For the text-containing cell, return its midpoint in [x, y] coordinate format. 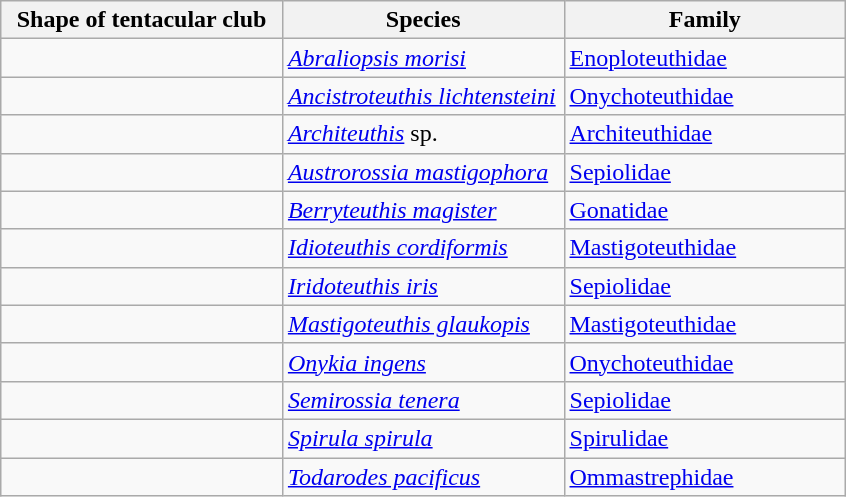
Architeuthis sp. [423, 134]
Berryteuthis magister [423, 210]
Species [423, 20]
Spirula spirula [423, 438]
Mastigoteuthis glaukopis [423, 324]
Ancistroteuthis lichtensteini [423, 96]
Family [705, 20]
Iridoteuthis iris [423, 286]
Gonatidae [705, 210]
Shape of tentacular club [142, 20]
Idioteuthis cordiformis [423, 248]
Spirulidae [705, 438]
Semirossia tenera [423, 400]
Onykia ingens [423, 362]
Ommastrephidae [705, 477]
Architeuthidae [705, 134]
Abraliopsis morisi [423, 58]
Austrorossia mastigophora [423, 172]
Enoploteuthidae [705, 58]
Todarodes pacificus [423, 477]
